Detect which cell encompasses the target text, then output its (x, y) center coordinate. 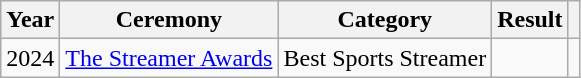
Ceremony (169, 20)
Year (30, 20)
Result (530, 20)
The Streamer Awards (169, 58)
Category (385, 20)
Best Sports Streamer (385, 58)
2024 (30, 58)
